Identify which cell holds the provided text, then report its (x, y) central coordinate. 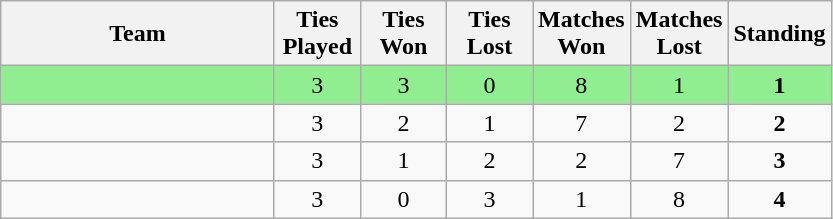
Ties Won (403, 34)
4 (780, 199)
Standing (780, 34)
Ties Lost (489, 34)
Ties Played (317, 34)
Team (138, 34)
Matches Lost (679, 34)
Matches Won (581, 34)
